Return [X, Y] of the center of cell containing provided text 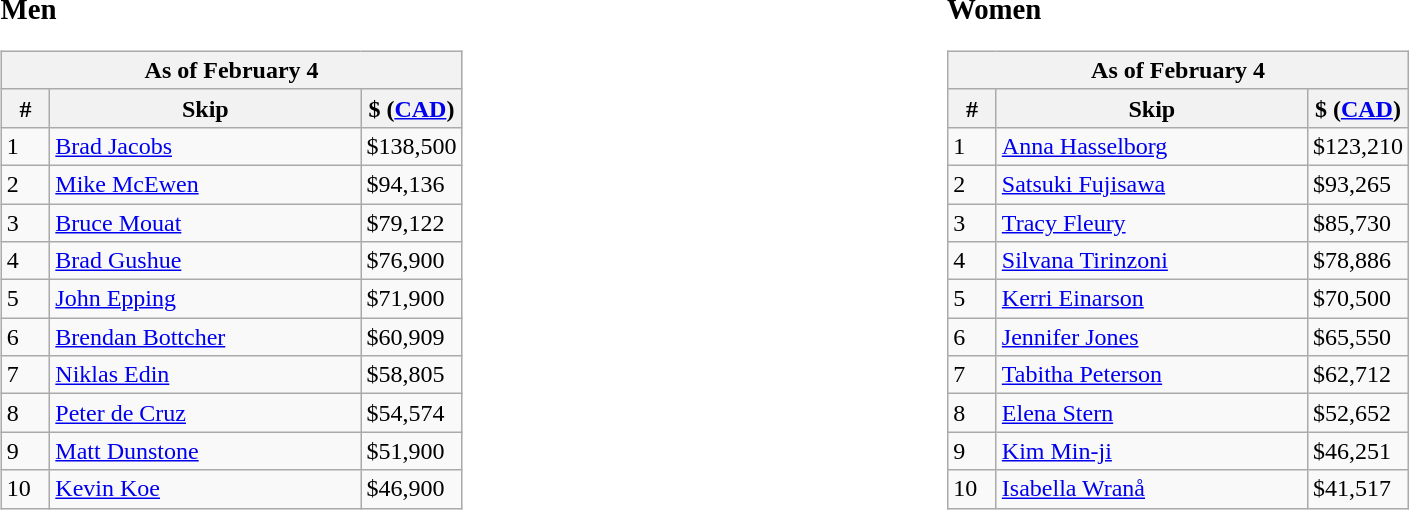
Elena Stern [1152, 413]
Silvana Tirinzoni [1152, 261]
$58,805 [412, 375]
$62,712 [1358, 375]
$65,550 [1358, 337]
Satsuki Fujisawa [1152, 184]
$94,136 [412, 184]
$71,900 [412, 299]
$70,500 [1358, 299]
$123,210 [1358, 146]
Kevin Koe [206, 489]
Brad Gushue [206, 261]
$93,265 [1358, 184]
$85,730 [1358, 223]
Tabitha Peterson [1152, 375]
$51,900 [412, 451]
$60,909 [412, 337]
Brad Jacobs [206, 146]
$138,500 [412, 146]
Mike McEwen [206, 184]
Peter de Cruz [206, 413]
$79,122 [412, 223]
Matt Dunstone [206, 451]
Niklas Edin [206, 375]
Tracy Fleury [1152, 223]
$41,517 [1358, 489]
Kerri Einarson [1152, 299]
$52,652 [1358, 413]
Brendan Bottcher [206, 337]
Isabella Wranå [1152, 489]
$54,574 [412, 413]
Kim Min-ji [1152, 451]
Bruce Mouat [206, 223]
John Epping [206, 299]
Jennifer Jones [1152, 337]
$46,251 [1358, 451]
Anna Hasselborg [1152, 146]
$76,900 [412, 261]
$78,886 [1358, 261]
$46,900 [412, 489]
